Detect which cell encompasses the target text, then output its (X, Y) center coordinate. 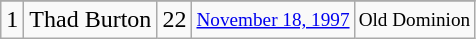
Thad Burton (90, 20)
1 (12, 20)
November 18, 1997 (273, 20)
22 (174, 20)
Old Dominion (414, 20)
